Determine the [X, Y] coordinate at the center of the cell enclosing the given text.  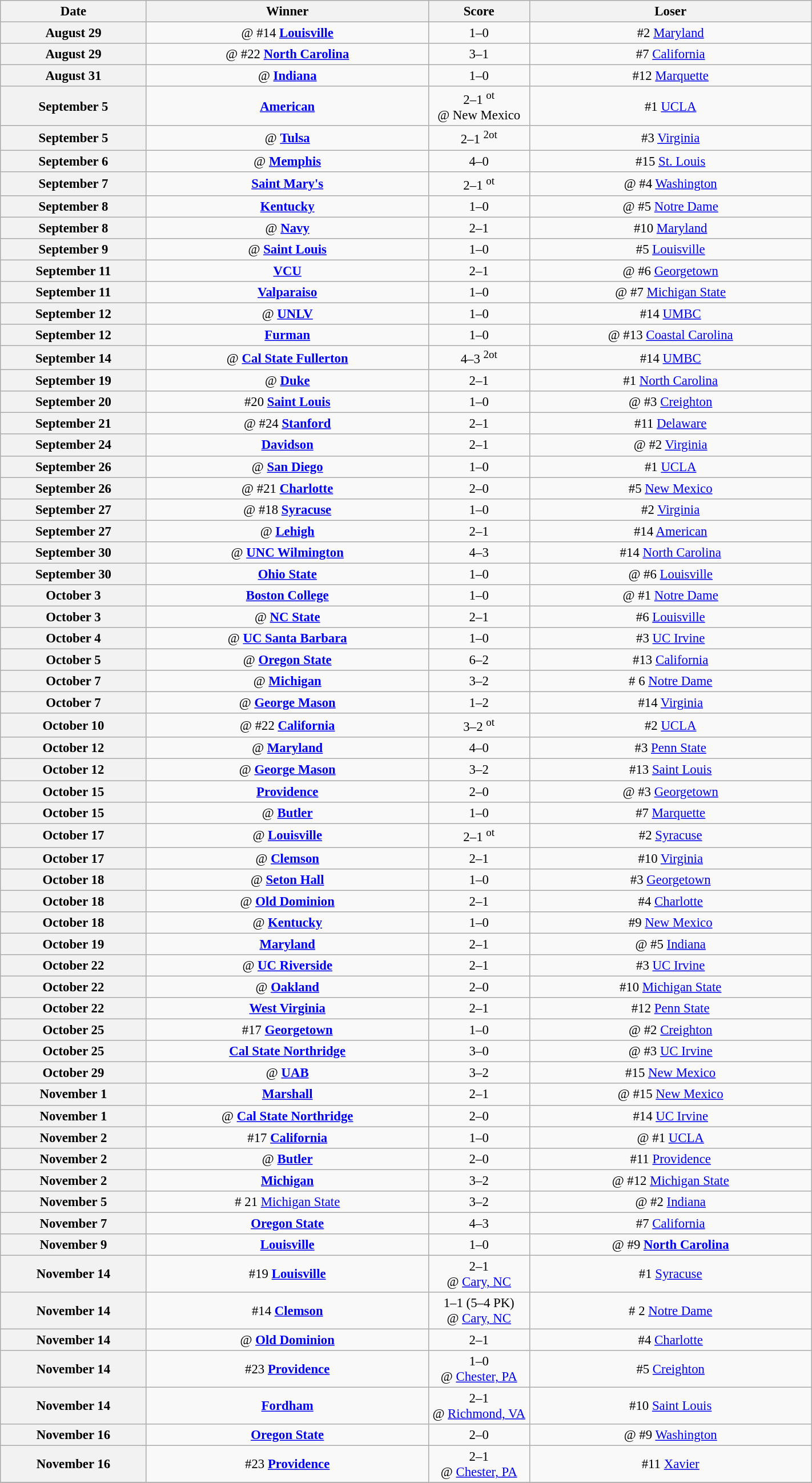
#19 Louisville [287, 1273]
4–3 2ot [479, 358]
#3 Virginia [670, 138]
#14 American [670, 531]
#11 Delaware [670, 424]
@ #3 UC Irvine [670, 1051]
@ UAB [287, 1073]
@ Duke [287, 381]
@ Cal State Fullerton [287, 358]
1–1 (5–4 PK)@ Cary, NC [479, 1311]
@ Michigan [287, 681]
#15 New Mexico [670, 1073]
Michigan [287, 1180]
@ Oregon State [287, 660]
@ Navy [287, 228]
@ #6 Georgetown [670, 271]
Fordham [287, 1406]
@ UNC Wilmington [287, 553]
3–1 [479, 54]
2–1 2ot [479, 138]
#5 New Mexico [670, 488]
@ Louisville [287, 835]
September 24 [73, 445]
#11 Providence [670, 1159]
#3 Penn State [670, 749]
@ #2 Virginia [670, 445]
@ #15 New Mexico [670, 1095]
September 9 [73, 250]
October 19 [73, 944]
# 2 Notre Dame [670, 1311]
@ #18 Syracuse [287, 509]
#1 Syracuse [670, 1273]
October 29 [73, 1073]
2–1 ot@ New Mexico [479, 106]
Score [479, 11]
6–2 [479, 660]
3–2 ot [479, 725]
Winner [287, 11]
@ #21 Charlotte [287, 488]
#1 North Carolina [670, 381]
#3 Georgetown [670, 880]
Ohio State [287, 574]
November 7 [73, 1223]
#2 Virginia [670, 509]
Marshall [287, 1095]
Providence [287, 791]
@ Cal State Northridge [287, 1116]
Valparaiso [287, 292]
@ #22 California [287, 725]
#14 North Carolina [670, 553]
@ #4 Washington [670, 183]
@ UNLV [287, 314]
September 21 [73, 424]
@ #5 Notre Dame [670, 206]
@ Tulsa [287, 138]
August 31 [73, 76]
#11 Xavier [670, 1464]
@ Indiana [287, 76]
@ #7 Michigan State [670, 292]
#10 Michigan State [670, 987]
#10 Saint Louis [670, 1406]
@ #2 Indiana [670, 1202]
@ Lehigh [287, 531]
#17 California [287, 1138]
@ #6 Louisville [670, 574]
September 19 [73, 381]
@ NC State [287, 617]
Kentucky [287, 206]
@ #2 Creighton [670, 1030]
@ #14 Louisville [287, 33]
Louisville [287, 1245]
#10 Maryland [670, 228]
@ Oakland [287, 987]
September 7 [73, 183]
@ #1 UCLA [670, 1138]
#9 New Mexico [670, 923]
#14 Virginia [670, 703]
@ Saint Louis [287, 250]
@ Maryland [287, 749]
@ #3 Creighton [670, 402]
#7 Marquette [670, 813]
@ #13 Coastal Carolina [670, 335]
# 21 Michigan State [287, 1202]
October 5 [73, 660]
Saint Mary's [287, 183]
Date [73, 11]
#15 St. Louis [670, 161]
#20 Saint Louis [287, 402]
1–0@ Chester, PA [479, 1369]
October 4 [73, 638]
Furman [287, 335]
@ #3 Georgetown [670, 791]
Davidson [287, 445]
@ UC Riverside [287, 966]
@ #5 Indiana [670, 944]
#14 UC Irvine [670, 1116]
@ #12 Michigan State [670, 1180]
#13 California [670, 660]
#12 Marquette [670, 76]
West Virginia [287, 1008]
American [287, 106]
#17 Georgetown [287, 1030]
3–0 [479, 1051]
November 9 [73, 1245]
Boston College [287, 596]
@ Seton Hall [287, 880]
@ #9 Washington [670, 1435]
#2 Syracuse [670, 835]
September 6 [73, 161]
@ UC Santa Barbara [287, 638]
#13 Saint Louis [670, 770]
@ Clemson [287, 858]
#6 Louisville [670, 617]
2–1@ Chester, PA [479, 1464]
@ Memphis [287, 161]
November 5 [73, 1202]
# 6 Notre Dame [670, 681]
September 20 [73, 402]
@ #22 North Carolina [287, 54]
#5 Creighton [670, 1369]
Loser [670, 11]
#10 Virginia [670, 858]
#2 UCLA [670, 725]
Maryland [287, 944]
October 10 [73, 725]
2–1@ Richmond, VA [479, 1406]
#12 Penn State [670, 1008]
1–2 [479, 703]
VCU [287, 271]
Cal State Northridge [287, 1051]
@ #1 Notre Dame [670, 596]
@ Kentucky [287, 923]
@ #24 Stanford [287, 424]
@ #9 North Carolina [670, 1245]
2–1@ Cary, NC [479, 1273]
#2 Maryland [670, 33]
#14 Clemson [287, 1311]
@ San Diego [287, 467]
#5 Louisville [670, 250]
September 14 [73, 358]
